Search for the cell housing the specified text and yield its [X, Y] center coordinate. 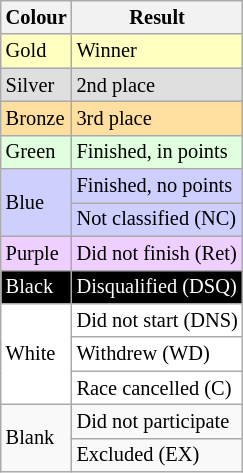
Bronze [36, 118]
Silver [36, 85]
Withdrew (WD) [158, 354]
Did not start (DNS) [158, 320]
Did not participate [158, 421]
Gold [36, 51]
Blue [36, 202]
Not classified (NC) [158, 219]
Disqualified (DSQ) [158, 287]
Did not finish (Ret) [158, 253]
Black [36, 287]
Race cancelled (C) [158, 388]
Colour [36, 17]
Green [36, 152]
Purple [36, 253]
Result [158, 17]
2nd place [158, 85]
Finished, in points [158, 152]
3rd place [158, 118]
White [36, 354]
Excluded (EX) [158, 455]
Winner [158, 51]
Finished, no points [158, 186]
Blank [36, 438]
